Search for the cell housing the specified text and yield its (X, Y) center coordinate. 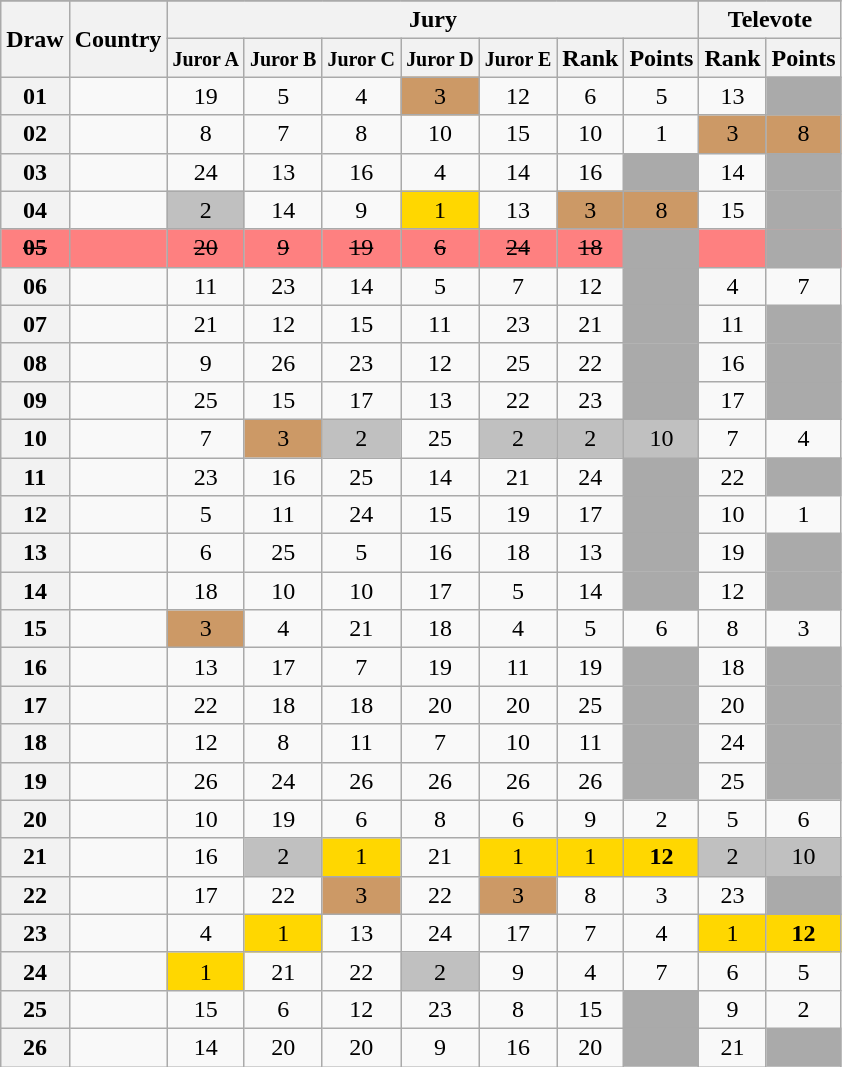
09 (35, 400)
03 (35, 172)
08 (35, 362)
07 (35, 324)
01 (35, 96)
Juror D (440, 58)
Jury (433, 20)
Country (118, 39)
Juror C (362, 58)
05 (35, 248)
Juror B (283, 58)
04 (35, 210)
Televote (770, 20)
Juror A (206, 58)
06 (35, 286)
Juror E (518, 58)
02 (35, 134)
Draw (35, 39)
